Extract the [X, Y] coordinate from the center of the cell holding the provided text.  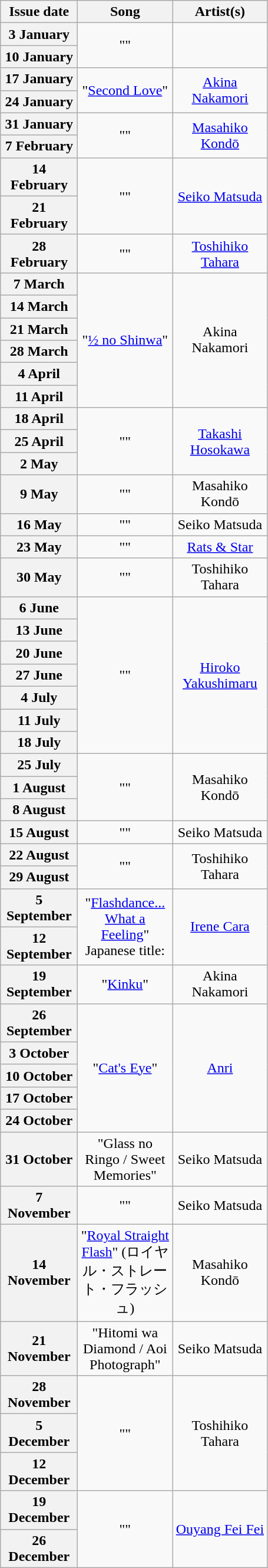
28 March [39, 352]
18 July [39, 743]
26 September [39, 1023]
28 February [39, 254]
3 January [39, 34]
Artist(s) [220, 12]
7 February [39, 146]
27 June [39, 675]
10 January [39, 57]
2 May [39, 464]
26 December [39, 1548]
19 September [39, 984]
13 June [39, 630]
14 February [39, 177]
19 December [39, 1510]
"Glass no Ringo / Sweet Memories" [125, 1159]
Anri [220, 1068]
4 April [39, 374]
21 March [39, 329]
Song [125, 12]
Irene Cara [220, 927]
30 May [39, 577]
"½ no Shinwa" [125, 340]
28 November [39, 1395]
3 October [39, 1053]
14 March [39, 306]
24 October [39, 1120]
23 May [39, 547]
Rats & Star [220, 547]
1 August [39, 788]
24 January [39, 101]
31 January [39, 124]
31 October [39, 1159]
5 December [39, 1433]
11 July [39, 720]
21 February [39, 215]
Takashi Hosokawa [220, 441]
7 November [39, 1206]
29 August [39, 877]
"Flashdance... What a Feeling" Japanese title: [125, 927]
Issue date [39, 12]
17 October [39, 1098]
25 July [39, 765]
18 April [39, 419]
5 September [39, 907]
"Royal Straight Flash" (ロイヤル・ストレート・フラッシュ) [125, 1273]
9 May [39, 494]
17 January [39, 79]
"Hitomi wa Diamond / Aoi Photograph" [125, 1349]
12 September [39, 946]
Ouyang Fei Fei [220, 1529]
11 April [39, 396]
16 May [39, 524]
15 August [39, 832]
25 April [39, 441]
8 August [39, 810]
"Second Love" [125, 90]
12 December [39, 1471]
14 November [39, 1273]
20 June [39, 652]
"Kinku" [125, 984]
21 November [39, 1349]
Hiroko Yakushimaru [220, 675]
"Cat's Eye" [125, 1068]
4 July [39, 697]
7 March [39, 284]
6 June [39, 608]
10 October [39, 1075]
22 August [39, 855]
